Determine the (X, Y) coordinate at the center of the cell enclosing the given text.  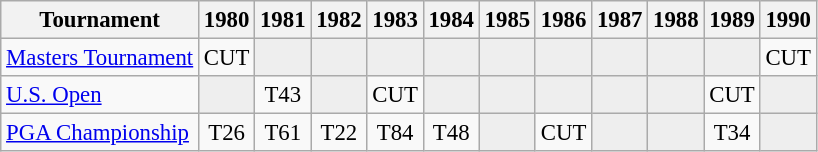
1987 (620, 20)
Masters Tournament (100, 58)
Tournament (100, 20)
1988 (676, 20)
1984 (451, 20)
U.S. Open (100, 95)
1986 (563, 20)
T34 (732, 133)
1983 (395, 20)
T84 (395, 133)
T22 (339, 133)
1981 (283, 20)
T48 (451, 133)
1985 (507, 20)
1980 (227, 20)
PGA Championship (100, 133)
T43 (283, 95)
1982 (339, 20)
T61 (283, 133)
1990 (788, 20)
1989 (732, 20)
T26 (227, 133)
